From the cell containing the given text, extract its center point as [X, Y] coordinate. 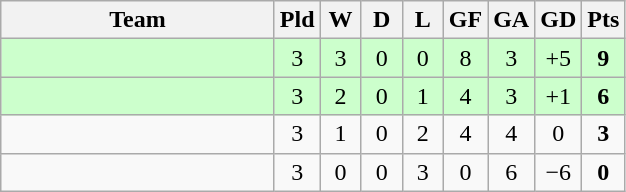
Team [138, 20]
8 [465, 58]
GF [465, 20]
+5 [558, 58]
−6 [558, 172]
9 [604, 58]
+1 [558, 96]
Pld [297, 20]
GD [558, 20]
Pts [604, 20]
W [340, 20]
L [422, 20]
D [382, 20]
GA [512, 20]
